Extract the [x, y] coordinate from the center of the cell holding the provided text.  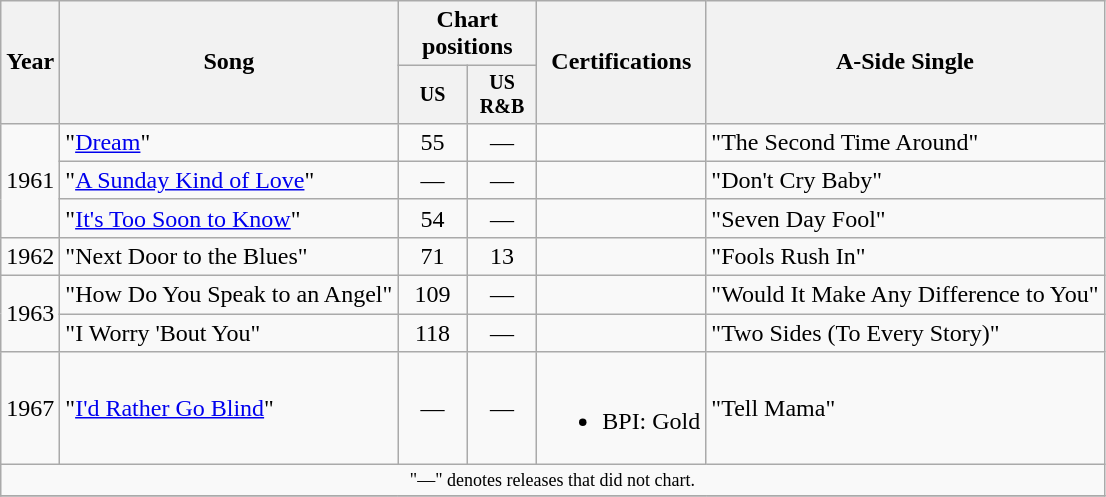
US R&B [502, 94]
"—" denotes releases that did not chart. [552, 480]
"How Do You Speak to an Angel" [229, 295]
"Tell Mama" [905, 408]
118 [432, 333]
71 [432, 256]
US [432, 94]
"Don't Cry Baby" [905, 180]
13 [502, 256]
Certifications [622, 62]
"Seven Day Fool" [905, 218]
Song [229, 62]
"It's Too Soon to Know" [229, 218]
BPI: Gold [622, 408]
Year [30, 62]
54 [432, 218]
"Two Sides (To Every Story)" [905, 333]
"The Second Time Around" [905, 142]
1967 [30, 408]
"I'd Rather Go Blind" [229, 408]
"Next Door to the Blues" [229, 256]
1962 [30, 256]
"Fools Rush In" [905, 256]
Chart positions [468, 34]
A-Side Single [905, 62]
"A Sunday Kind of Love" [229, 180]
"I Worry 'Bout You" [229, 333]
"Dream" [229, 142]
1961 [30, 180]
"Would It Make Any Difference to You" [905, 295]
109 [432, 295]
1963 [30, 314]
55 [432, 142]
